Pinpoint the cell where the given text exists, returning its [X, Y] midpoint coordinate. 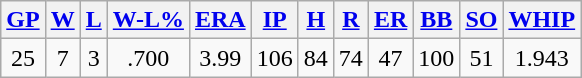
WHIP [542, 20]
L [94, 20]
ERA [220, 20]
74 [350, 58]
47 [390, 58]
100 [436, 58]
3 [94, 58]
1.943 [542, 58]
106 [274, 58]
ER [390, 20]
SO [482, 20]
W-L% [148, 20]
R [350, 20]
.700 [148, 58]
25 [23, 58]
W [62, 20]
IP [274, 20]
H [316, 20]
51 [482, 58]
BB [436, 20]
84 [316, 58]
3.99 [220, 58]
7 [62, 58]
GP [23, 20]
